Return [X, Y] of the center of cell containing provided text 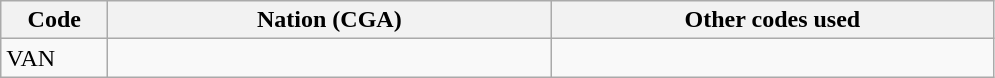
VAN [54, 58]
Nation (CGA) [330, 20]
Code [54, 20]
Other codes used [772, 20]
